Locate the cell with the specified text and output its [X, Y] center coordinate. 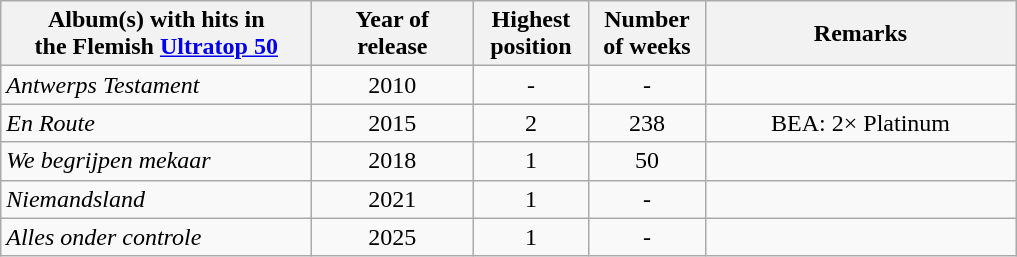
2015 [392, 123]
2 [531, 123]
Alles onder controle [156, 237]
Year ofrelease [392, 34]
En Route [156, 123]
2021 [392, 199]
Album(s) with hits in the Flemish Ultratop 50 [156, 34]
BEA: 2× Platinum [860, 123]
Niemandsland [156, 199]
2010 [392, 85]
2018 [392, 161]
Highestposition [531, 34]
We begrijpen mekaar [156, 161]
238 [647, 123]
50 [647, 161]
Numberof weeks [647, 34]
2025 [392, 237]
Remarks [860, 34]
Antwerps Testament [156, 85]
